Return (X, Y) of the center of cell containing provided text 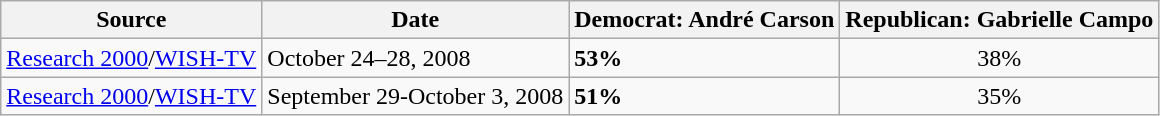
51% (704, 96)
October 24–28, 2008 (416, 58)
53% (704, 58)
Date (416, 20)
September 29-October 3, 2008 (416, 96)
Democrat: André Carson (704, 20)
38% (1000, 58)
Source (132, 20)
35% (1000, 96)
Republican: Gabrielle Campo (1000, 20)
